Determine the [X, Y] coordinate at the center of the cell enclosing the given text.  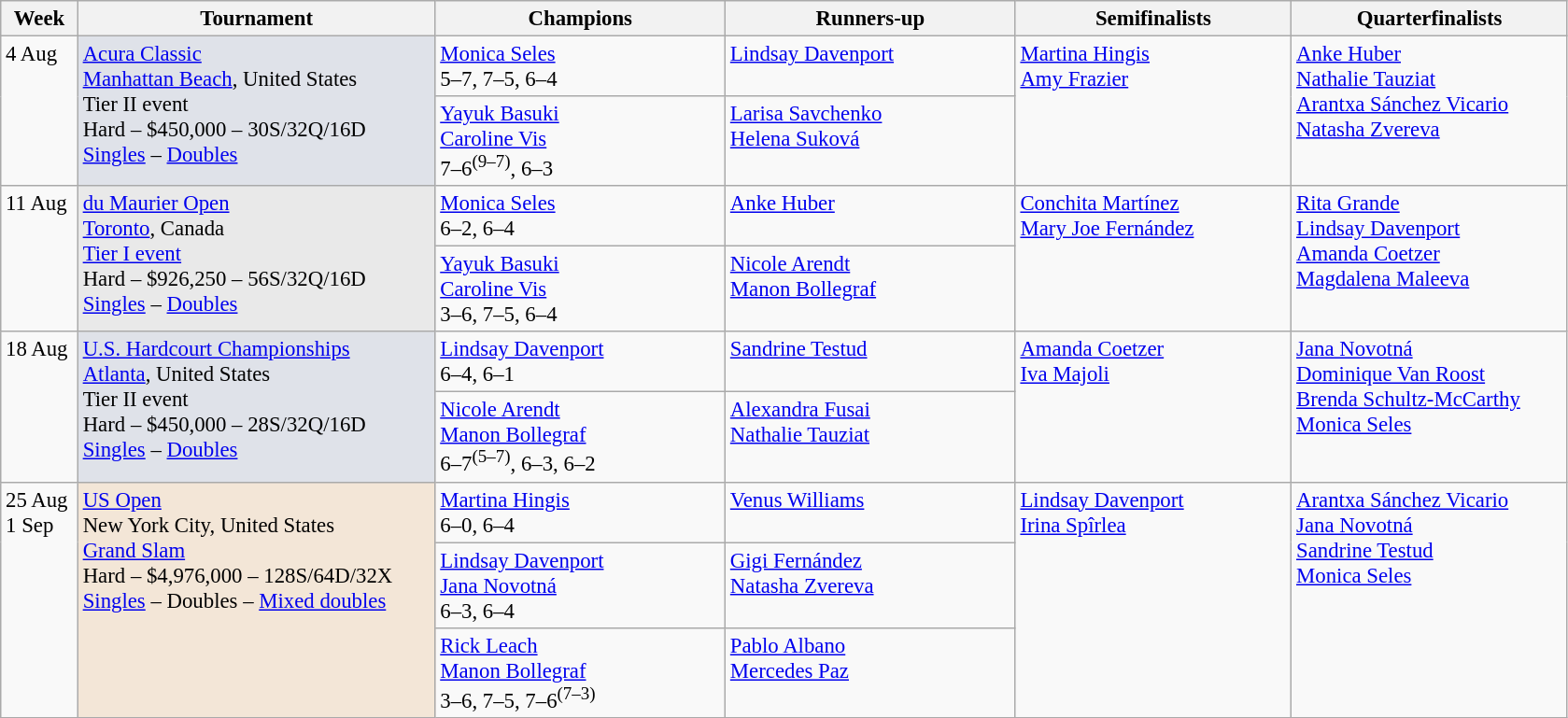
Monica Seles6–2, 6–4 [581, 217]
25 Aug1 Sep [39, 599]
Monica Seles5–7, 7–5, 6–4 [581, 67]
Arantxa Sánchez Vicario Jana Novotná Sandrine Testud Monica Seles [1430, 599]
Runners-up [870, 19]
Tournament [256, 19]
Quarterfinalists [1430, 19]
Venus Williams [870, 512]
Semifinalists [1153, 19]
Acura Classic Manhattan Beach, United States Tier II event Hard – $450,000 – 30S/32Q/16D Singles – Doubles [256, 112]
Sandrine Testud [870, 362]
du Maurier Open Toronto, Canada Tier I event Hard – $926,250 – 56S/32Q/16D Singles – Doubles [256, 259]
Gigi Fernández Natasha Zvereva [870, 585]
US Open New York City, United States Grand Slam Hard – $4,976,000 – 128S/64D/32X Singles – Doubles – Mixed doubles [256, 599]
Yayuk Basuki Caroline Vis 7–6(9–7), 6–3 [581, 141]
Pablo Albano Mercedes Paz [870, 672]
Nicole Arendt Manon Bollegraf [870, 289]
Yayuk Basuki Caroline Vis 3–6, 7–5, 6–4 [581, 289]
Champions [581, 19]
Anke Huber [870, 217]
4 Aug [39, 112]
Rick Leach Manon Bollegraf3–6, 7–5, 7–6(7–3) [581, 672]
Nicole Arendt Manon Bollegraf 6–7(5–7), 6–3, 6–2 [581, 437]
Martina Hingis Amy Frazier [1153, 112]
11 Aug [39, 259]
Amanda Coetzer Iva Majoli [1153, 407]
18 Aug [39, 407]
Martina Hingis6–0, 6–4 [581, 512]
U.S. Hardcourt Championships Atlanta, United States Tier II event Hard – $450,000 – 28S/32Q/16D Singles – Doubles [256, 407]
Anke Huber Nathalie Tauziat Arantxa Sánchez Vicario Natasha Zvereva [1430, 112]
Rita Grande Lindsay Davenport Amanda Coetzer Magdalena Maleeva [1430, 259]
Lindsay Davenport Jana Novotná 6–3, 6–4 [581, 585]
Lindsay Davenport [870, 67]
Lindsay Davenport Irina Spîrlea [1153, 599]
Lindsay Davenport6–4, 6–1 [581, 362]
Larisa Savchenko Helena Suková [870, 141]
Alexandra Fusai Nathalie Tauziat [870, 437]
Jana Novotná Dominique Van Roost Brenda Schultz-McCarthy Monica Seles [1430, 407]
Conchita Martínez Mary Joe Fernández [1153, 259]
Week [39, 19]
